Determine the [X, Y] coordinate at the center of the cell enclosing the given text.  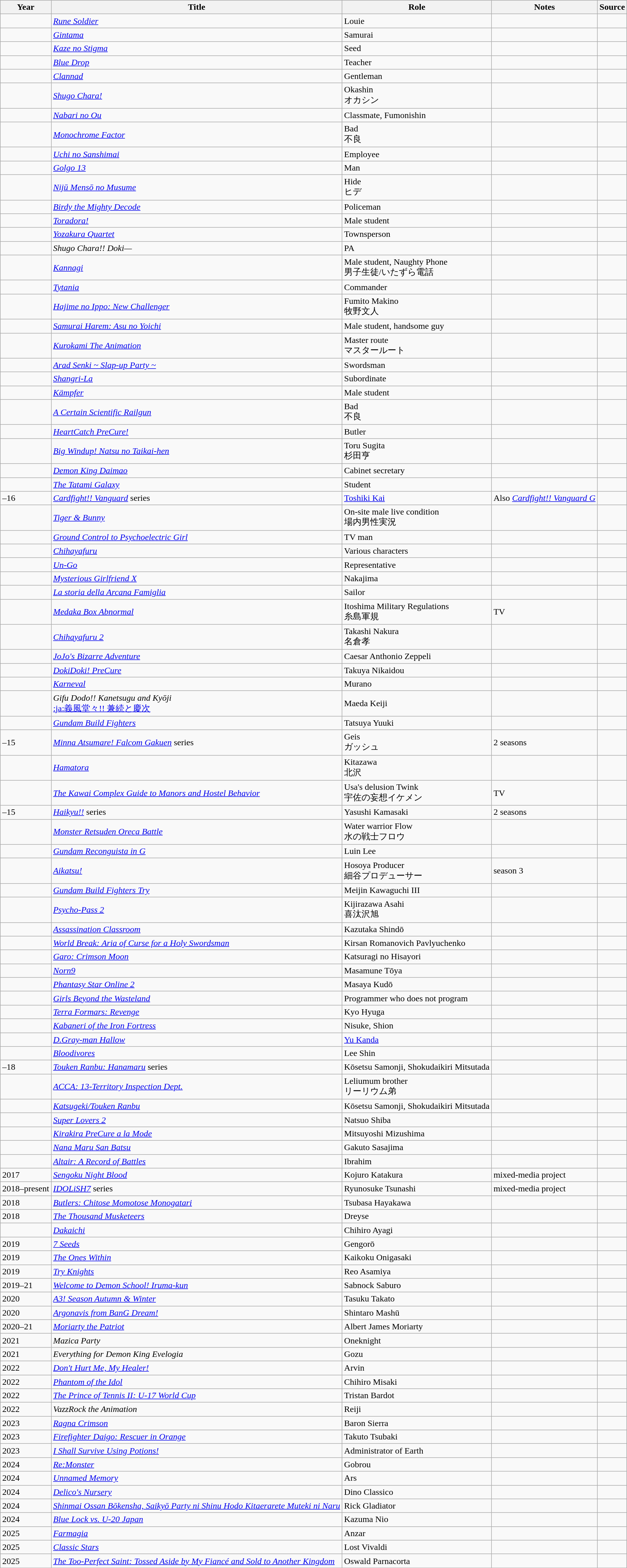
Dakaichi [196, 1230]
Welcome to Demon School! Iruma-kun [196, 1285]
Male student, handsome guy [417, 326]
Kannagi [196, 268]
Tristan Bardot [417, 1396]
Garo: Crimson Moon [196, 957]
Demon King Daimao [196, 470]
Ryunosuke Tsunashi [417, 1189]
Tiger & Bunny [196, 518]
Nijū Mensō no Musume [196, 187]
Butlers: Chitose Momotose Monogatari [196, 1203]
The Thousand Musketeers [196, 1216]
2018–present [26, 1189]
Clannad [196, 76]
Classic Stars [196, 1547]
Gundam Reconguista in G [196, 851]
Norn9 [196, 970]
PA [417, 248]
Sabnock Saburo [417, 1285]
Yozakura Quartet [196, 234]
Rick Gladiator [417, 1506]
Anzar [417, 1533]
Yu Kanda [417, 1040]
The Prince of Tennis II: U-17 World Cup [196, 1396]
Toradora! [196, 221]
Classmate, Fumonishin [417, 115]
Uchi no Sanshimai [196, 154]
Also Cardfight!! Vanguard G [545, 498]
Psycho-Pass 2 [196, 910]
Kaikoku Onigasaki [417, 1258]
Tsubasa Hayakawa [417, 1203]
TV man [417, 537]
Blue Drop [196, 62]
Chihayafuru [196, 551]
Kitazawa北沢 [417, 768]
Gintama [196, 35]
Try Knights [196, 1271]
Kämpfer [196, 393]
Samurai [417, 35]
Nisuke, Shion [417, 1026]
Natsuo Shiba [417, 1120]
Hosoya Producer細谷プロデューサー [417, 871]
2019–21 [26, 1285]
Luin Lee [417, 851]
A3! Season Autumn & Winter [196, 1299]
Gifu Dodo!! Kanetsugu and Kyōji:ja:義風堂々!! 兼続と慶次 [196, 704]
Shugo Chara!! Doki— [196, 248]
Student [417, 484]
Kaze no Stigma [196, 49]
Oneknight [417, 1340]
The Kawai Complex Guide to Manors and Hostel Behavior [196, 793]
Terra Formars: Revenge [196, 1012]
Argonavis from BanG Dream! [196, 1313]
Louie [417, 21]
Murano [417, 684]
Katsuragi no Hisayori [417, 957]
Super Lovers 2 [196, 1120]
Tytania [196, 287]
Tasuku Takato [417, 1299]
Leliumum brotherリーリウム弟 [417, 1087]
Gundam Build Fighters [196, 723]
The Ones Within [196, 1258]
IDOLiSH7 series [196, 1189]
Kurokami The Animation [196, 346]
Katsugeki/Touken Ranbu [196, 1106]
Nana Maru San Batsu [196, 1147]
D.Gray-man Hallow [196, 1040]
Gundam Build Fighters Try [196, 890]
Subordinate [417, 379]
–18 [26, 1067]
Policeman [417, 207]
Maeda Keiji [417, 704]
Toshiki Kai [417, 498]
Toru Sugita杉田亨 [417, 451]
Reiji [417, 1409]
Hajime no Ippo: New Challenger [196, 307]
Nabari no Ou [196, 115]
Lost Vivaldi [417, 1547]
Title [196, 7]
Haikyu!! series [196, 812]
World Break: Aria of Curse for a Holy Swordsman [196, 943]
Caesar Anthonio Zeppeli [417, 657]
Albert James Moriarty [417, 1326]
Male student, Naughty Phone男子生徒/いたずら電話 [417, 268]
Notes [545, 7]
Mysterious Girlfriend X [196, 578]
DokiDoki! PreCure [196, 670]
Gobrou [417, 1464]
Usa's delusion Twink宇佐の妄想イケメン [417, 793]
–16 [26, 498]
Minna Atsumare! Falcom Gakuen series [196, 742]
Reo Asamiya [417, 1271]
Sengoku Night Blood [196, 1175]
Sailor [417, 592]
Chihayafuru 2 [196, 637]
HeartCatch PreCure! [196, 432]
Teacher [417, 62]
Karneval [196, 684]
Source [612, 7]
Masaya Kudō [417, 984]
Birdy the Mighty Decode [196, 207]
Water warrior Flow水の戦士フロウ [417, 832]
Un-Go [196, 565]
Gentleman [417, 76]
Girls Beyond the Wasteland [196, 998]
Ragna Crimson [196, 1423]
Phantom of the Idol [196, 1382]
I Shall Survive Using Potions! [196, 1451]
Kirakira PreCure a la Mode [196, 1133]
Kijirazawa Asahi喜汰沢旭 [417, 910]
Year [26, 7]
Blue Lock vs. U-20 Japan [196, 1519]
2020–21 [26, 1326]
Everything for Demon King Evelogia [196, 1354]
2017 [26, 1175]
Takuto Tsubaki [417, 1437]
Re:Monster [196, 1464]
Shugo Chara! [196, 96]
Mitsuyoshi Mizushima [417, 1133]
Chihiro Misaki [417, 1382]
Programmer who does not program [417, 998]
Swordsman [417, 365]
Assassination Classroom [196, 929]
Ibrahim [417, 1161]
ACCA: 13-Territory Inspection Dept. [196, 1087]
Big Windup! Natsu no Taikai-hen [196, 451]
Nakajima [417, 578]
Rune Soldier [196, 21]
Cardfight!! Vanguard series [196, 498]
Shinmai Ossan Bōkensha, Saikyō Party ni Shinu Hodo Kitaerarete Muteki ni Naru [196, 1506]
Baron Sierra [417, 1423]
Employee [417, 154]
Kirsan Romanovich Pavlyuchenko [417, 943]
Monster Retsuden Oreca Battle [196, 832]
JoJo's Bizarre Adventure [196, 657]
Don't Hurt Me, My Healer! [196, 1368]
Lee Shin [417, 1053]
Tatsuya Yuuki [417, 723]
Medaka Box Abnormal [196, 612]
Yasushi Kamasaki [417, 812]
Cabinet secretary [417, 470]
Mazica Party [196, 1340]
Bloodivores [196, 1053]
Itoshima Military Regulations糸島軍規 [417, 612]
Kazuma Nio [417, 1519]
Takashi Nakura名倉孝 [417, 637]
Oswald Parnacorta [417, 1561]
Role [417, 7]
On-site male live condition場内男性実況 [417, 518]
Dreyse [417, 1216]
Seed [417, 49]
Golgo 13 [196, 168]
Kyo Hyuga [417, 1012]
Hamatora [196, 768]
7 Seeds [196, 1244]
Arvin [417, 1368]
The Tatami Galaxy [196, 484]
Samurai Harem: Asu no Yoichi [196, 326]
Unnamed Memory [196, 1478]
Commander [417, 287]
Kazutaka Shindō [417, 929]
La storia della Arcana Famiglia [196, 592]
Masamune Tōya [417, 970]
Gozu [417, 1354]
Shintaro Mashū [417, 1313]
Touken Ranbu: Hanamaru series [196, 1067]
Administrator of Earth [417, 1451]
season 3 [545, 871]
A Certain Scientific Railgun [196, 412]
Chihiro Ayagi [417, 1230]
Gengorō [417, 1244]
Meijin Kawaguchi III [417, 890]
Firefighter Daigo: Rescuer in Orange [196, 1437]
Kojuro Katakura [417, 1175]
Delico's Nursery [196, 1492]
Gakuto Sasajima [417, 1147]
The Too-Perfect Saint: Tossed Aside by My Fiancé and Sold to Another Kingdom [196, 1561]
Various characters [417, 551]
Phantasy Star Online 2 [196, 984]
Shangri-La [196, 379]
Moriarty the Patriot [196, 1326]
Ars [417, 1478]
Altair: A Record of Battles [196, 1161]
Kabaneri of the Iron Fortress [196, 1026]
Geisガッシュ [417, 742]
Master routeマスタールート [417, 346]
Farmagia [196, 1533]
VazzRock the Animation [196, 1409]
Fumito Makino牧野文人 [417, 307]
Arad Senki ~ Slap-up Party ~ [196, 365]
Dino Classico [417, 1492]
Representative [417, 565]
Butler [417, 432]
Ground Control to Psychoelectric Girl [196, 537]
Townsperson [417, 234]
Aikatsu! [196, 871]
Okashinオカシン [417, 96]
Monochrome Factor [196, 135]
Hideヒデ [417, 187]
Man [417, 168]
Takuya Nikaidou [417, 670]
